Find where the given text appears and provide that cell's center as (x, y) coordinate. 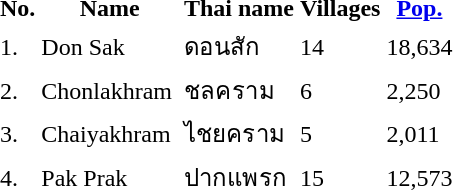
Chonlakhram (110, 90)
ไชยคราม (238, 134)
6 (340, 90)
5 (340, 134)
Don Sak (110, 46)
Chaiyakhram (110, 134)
14 (340, 46)
ดอนสัก (238, 46)
ชลคราม (238, 90)
